Identify which cell holds the provided text, then report its (X, Y) central coordinate. 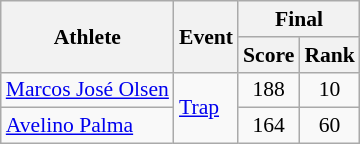
164 (268, 126)
Trap (206, 108)
Rank (330, 55)
188 (268, 90)
Avelino Palma (88, 126)
Event (206, 36)
Athlete (88, 36)
Marcos José Olsen (88, 90)
Final (299, 19)
10 (330, 90)
60 (330, 126)
Score (268, 55)
